Return the [x, y] coordinate for the center point of the cell that contains the specified text.  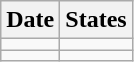
States [96, 20]
Date [30, 20]
